Extract the [x, y] coordinate from the center of the cell holding the provided text.  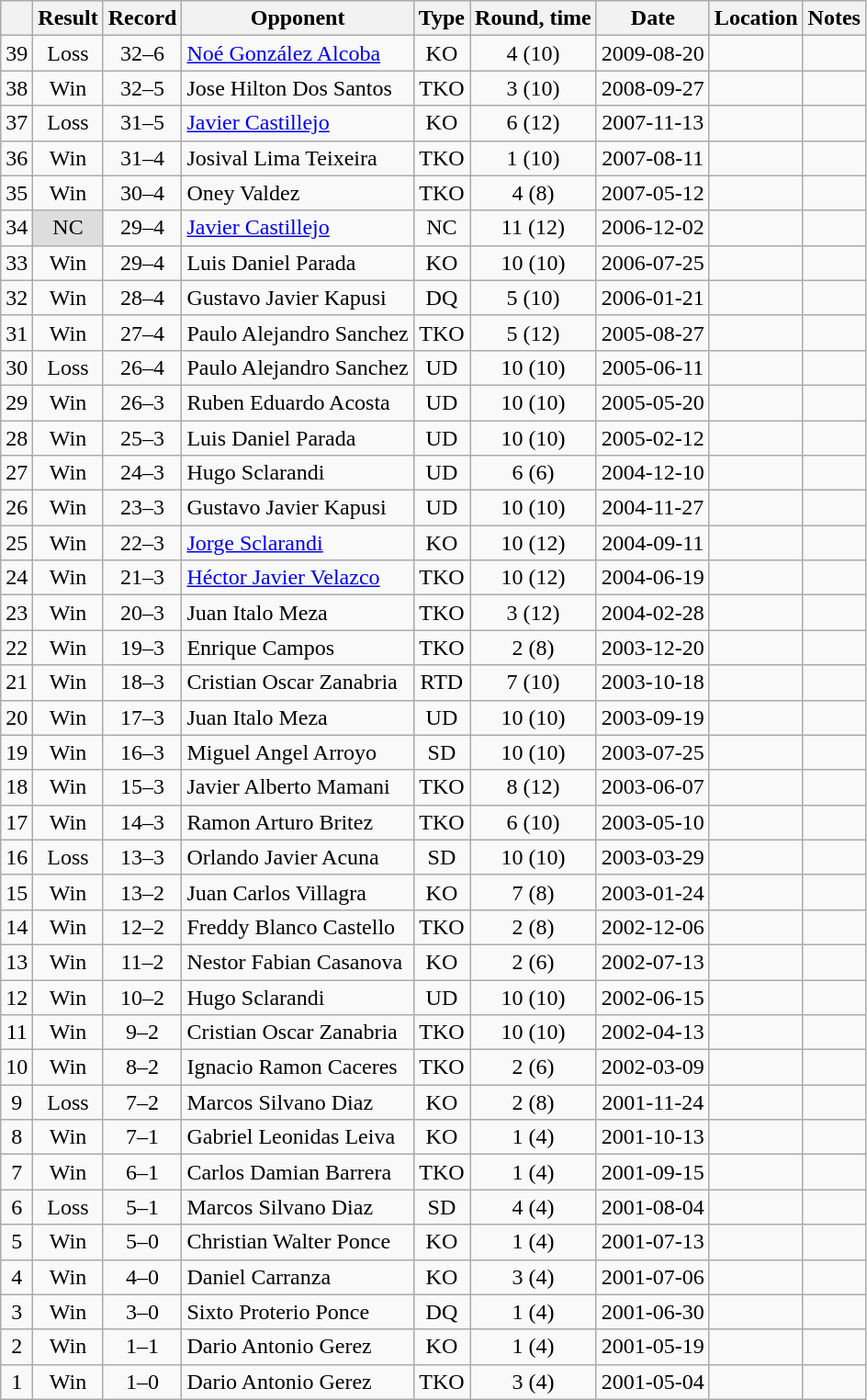
2001-05-04 [652, 1382]
Ramon Arturo Britez [298, 822]
4 (4) [534, 1207]
2004-11-27 [652, 508]
Jose Hilton Dos Santos [298, 88]
2004-06-19 [652, 578]
2 [17, 1347]
25–3 [142, 438]
Nestor Fabian Casanova [298, 962]
6 [17, 1207]
28–4 [142, 298]
2003-10-18 [652, 683]
7–1 [142, 1137]
22 [17, 648]
14–3 [142, 822]
8 (12) [534, 787]
22–3 [142, 543]
Sixto Proterio Ponce [298, 1312]
2003-07-25 [652, 752]
2003-06-07 [652, 787]
2009-08-20 [652, 53]
Oney Valdez [298, 193]
2001-11-24 [652, 1102]
26–4 [142, 367]
20–3 [142, 613]
17–3 [142, 717]
2002-04-13 [652, 1033]
Type [441, 18]
11–2 [142, 962]
39 [17, 53]
37 [17, 123]
8–2 [142, 1067]
11 [17, 1033]
2003-05-10 [652, 822]
32–5 [142, 88]
5–1 [142, 1207]
2002-12-06 [652, 927]
24–3 [142, 473]
Notes [834, 18]
1–1 [142, 1347]
2003-12-20 [652, 648]
24 [17, 578]
2002-06-15 [652, 997]
13–3 [142, 857]
28 [17, 438]
31–4 [142, 158]
2005-05-20 [652, 402]
1 (10) [534, 158]
27 [17, 473]
Round, time [534, 18]
6 (10) [534, 822]
2005-02-12 [652, 438]
10–2 [142, 997]
Josival Lima Teixeira [298, 158]
16–3 [142, 752]
9–2 [142, 1033]
14 [17, 927]
16 [17, 857]
13–2 [142, 892]
33 [17, 263]
2006-07-25 [652, 263]
2003-01-24 [652, 892]
2001-07-06 [652, 1277]
Gabriel Leonidas Leiva [298, 1137]
2002-03-09 [652, 1067]
6 (6) [534, 473]
Daniel Carranza [298, 1277]
Date [652, 18]
4 (8) [534, 193]
2004-02-28 [652, 613]
2001-07-13 [652, 1242]
2005-08-27 [652, 333]
18–3 [142, 683]
31 [17, 333]
Enrique Campos [298, 648]
2001-05-19 [652, 1347]
1 [17, 1382]
Jorge Sclarandi [298, 543]
32–6 [142, 53]
Location [756, 18]
4–0 [142, 1277]
Miguel Angel Arroyo [298, 752]
2006-01-21 [652, 298]
RTD [441, 683]
25 [17, 543]
Christian Walter Ponce [298, 1242]
2007-05-12 [652, 193]
2008-09-27 [652, 88]
Record [142, 18]
30 [17, 367]
Opponent [298, 18]
Héctor Javier Velazco [298, 578]
12–2 [142, 927]
5–0 [142, 1242]
Carlos Damian Barrera [298, 1172]
4 [17, 1277]
2005-06-11 [652, 367]
35 [17, 193]
2007-08-11 [652, 158]
3–0 [142, 1312]
5 (10) [534, 298]
7 (10) [534, 683]
15–3 [142, 787]
Freddy Blanco Castello [298, 927]
2001-09-15 [652, 1172]
17 [17, 822]
Juan Carlos Villagra [298, 892]
2003-03-29 [652, 857]
26 [17, 508]
3 (12) [534, 613]
34 [17, 228]
Result [68, 18]
7 [17, 1172]
Ignacio Ramon Caceres [298, 1067]
36 [17, 158]
3 (10) [534, 88]
2001-06-30 [652, 1312]
5 [17, 1242]
2004-12-10 [652, 473]
1–0 [142, 1382]
30–4 [142, 193]
2006-12-02 [652, 228]
2001-08-04 [652, 1207]
23 [17, 613]
5 (12) [534, 333]
15 [17, 892]
2007-11-13 [652, 123]
26–3 [142, 402]
7 (8) [534, 892]
21 [17, 683]
19–3 [142, 648]
20 [17, 717]
Ruben Eduardo Acosta [298, 402]
6 (12) [534, 123]
Noé González Alcoba [298, 53]
6–1 [142, 1172]
11 (12) [534, 228]
12 [17, 997]
13 [17, 962]
21–3 [142, 578]
4 (10) [534, 53]
23–3 [142, 508]
3 [17, 1312]
19 [17, 752]
18 [17, 787]
32 [17, 298]
8 [17, 1137]
29 [17, 402]
27–4 [142, 333]
2002-07-13 [652, 962]
10 [17, 1067]
2001-10-13 [652, 1137]
9 [17, 1102]
7–2 [142, 1102]
2003-09-19 [652, 717]
38 [17, 88]
2004-09-11 [652, 543]
Javier Alberto Mamani [298, 787]
Orlando Javier Acuna [298, 857]
31–5 [142, 123]
